Extract the [x, y] coordinate from the center of the cell holding the provided text.  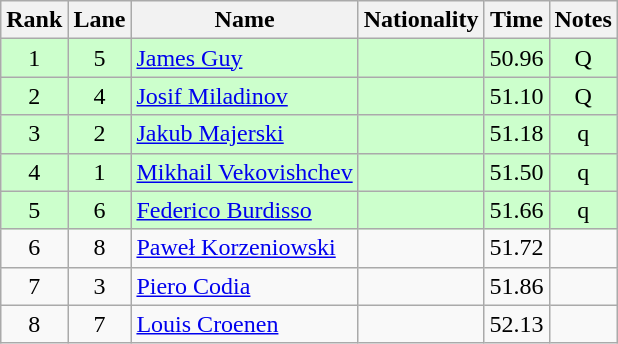
Name [244, 20]
Nationality [421, 20]
51.66 [516, 210]
50.96 [516, 58]
Josif Miladinov [244, 96]
Federico Burdisso [244, 210]
Louis Croenen [244, 324]
51.18 [516, 134]
Rank [34, 20]
Mikhail Vekovishchev [244, 172]
Jakub Majerski [244, 134]
51.86 [516, 286]
52.13 [516, 324]
51.50 [516, 172]
Paweł Korzeniowski [244, 248]
Time [516, 20]
James Guy [244, 58]
51.10 [516, 96]
51.72 [516, 248]
Piero Codia [244, 286]
Lane [100, 20]
Notes [583, 20]
